Search for the cell housing the specified text and yield its (X, Y) center coordinate. 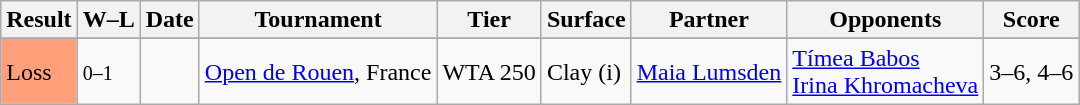
Partner (709, 20)
Surface (586, 20)
Score (1032, 20)
Tournament (318, 20)
Tímea Babos Irina Khromacheva (886, 72)
3–6, 4–6 (1032, 72)
Opponents (886, 20)
WTA 250 (489, 72)
W–L (108, 20)
Date (170, 20)
Tier (489, 20)
Open de Rouen, France (318, 72)
Loss (39, 72)
Result (39, 20)
Maia Lumsden (709, 72)
0–1 (108, 72)
Clay (i) (586, 72)
